Determine the [x, y] coordinate at the center of the cell enclosing the given text.  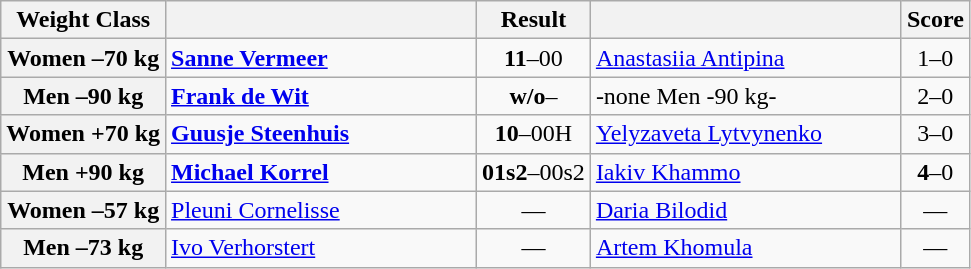
Daria Bilodid [746, 210]
3–0 [935, 134]
w/o– [534, 96]
Yelyzaveta Lytvynenko [746, 134]
Pleuni Cornelisse [322, 210]
Women –57 kg [84, 210]
Men –90 kg [84, 96]
Men +90 kg [84, 172]
Weight Class [84, 20]
Anastasiia Antipina [746, 58]
Guusje Steenhuis [322, 134]
11–00 [534, 58]
Result [534, 20]
Michael Korrel [322, 172]
Women +70 kg [84, 134]
2–0 [935, 96]
Iakiv Khammo [746, 172]
Artem Khomula [746, 248]
Women –70 kg [84, 58]
1–0 [935, 58]
01s2–00s2 [534, 172]
Frank de Wit [322, 96]
Ivo Verhorstert [322, 248]
Score [935, 20]
Sanne Vermeer [322, 58]
-none Men -90 kg- [746, 96]
Men –73 kg [84, 248]
10–00H [534, 134]
4–0 [935, 172]
